Return [X, Y] of the center of cell containing provided text 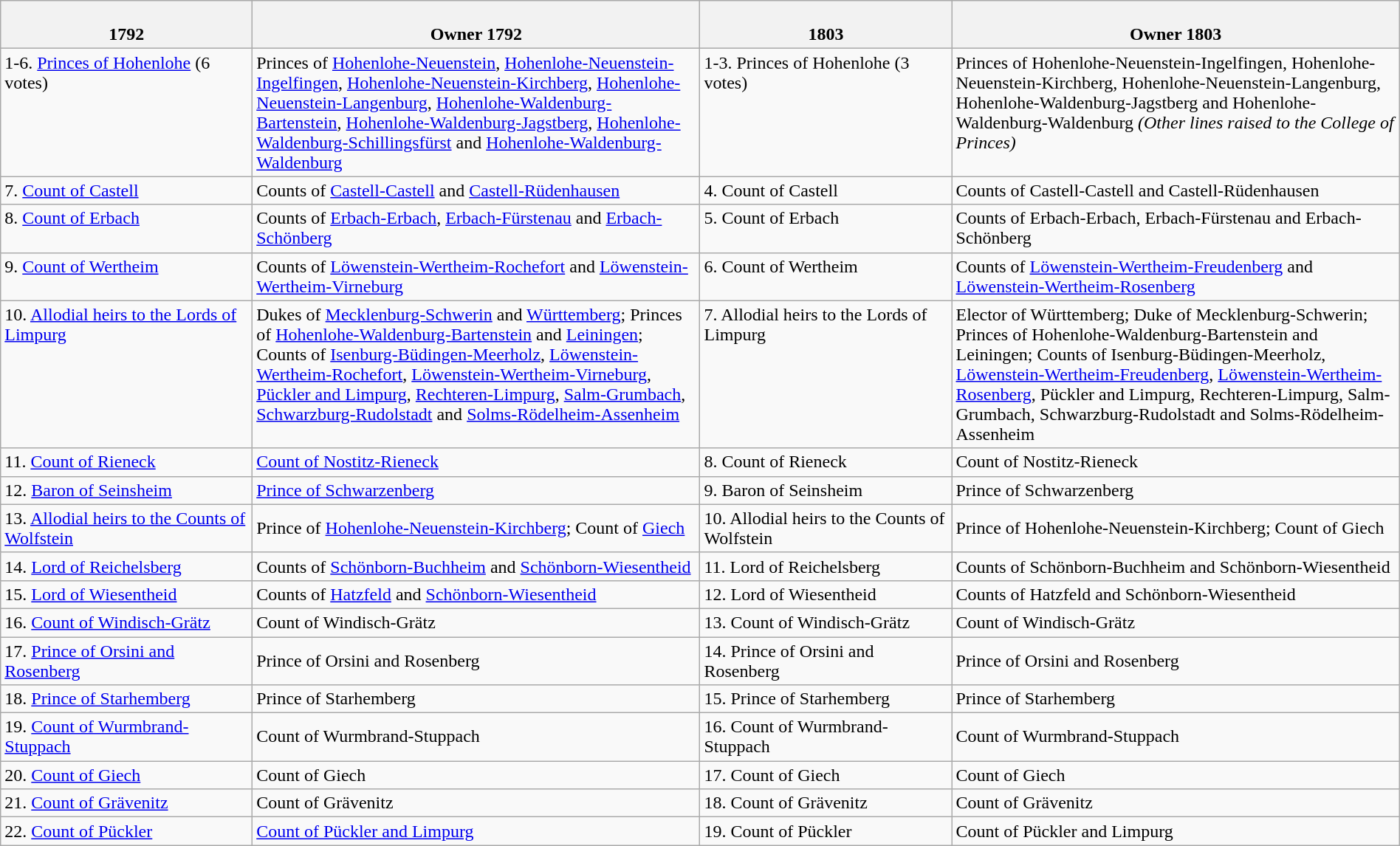
17. Count of Giech [826, 775]
9. Count of Wertheim [127, 276]
19. Count of Pückler [826, 831]
8. Count of Rieneck [826, 462]
17. Prince of Orsini and Rosenberg [127, 660]
1792 [127, 25]
12. Baron of Seinsheim [127, 490]
15. Lord of Wiesentheid [127, 594]
16. Count of Wurmbrand-Stuppach [826, 737]
6. Count of Wertheim [826, 276]
19. Count of Wurmbrand-Stuppach [127, 737]
13. Count of Windisch-Grätz [826, 622]
22. Count of Pückler [127, 831]
10. Allodial heirs to the Lords of Limpurg [127, 374]
11. Count of Rieneck [127, 462]
7. Allodial heirs to the Lords of Limpurg [826, 374]
5. Count of Erbach [826, 229]
1803 [826, 25]
18. Count of Grävenitz [826, 803]
21. Count of Grävenitz [127, 803]
8. Count of Erbach [127, 229]
14. Prince of Orsini and Rosenberg [826, 660]
1-3. Princes of Hohenlohe (3 votes) [826, 112]
11. Lord of Reichelsberg [826, 566]
7. Count of Castell [127, 190]
12. Lord of Wiesentheid [826, 594]
Counts of Löwenstein-Wertheim-Rochefort and Löwenstein-Wertheim-Virneburg [476, 276]
Owner 1803 [1176, 25]
14. Lord of Reichelsberg [127, 566]
20. Count of Giech [127, 775]
1-6. Princes of Hohenlohe (6 votes) [127, 112]
10. Allodial heirs to the Counts of Wolfstein [826, 529]
13. Allodial heirs to the Counts of Wolfstein [127, 529]
Counts of Löwenstein-Wertheim-Freudenberg and Löwenstein-Wertheim-Rosenberg [1176, 276]
16. Count of Windisch-Grätz [127, 622]
Owner 1792 [476, 25]
15. Prince of Starhemberg [826, 699]
9. Baron of Seinsheim [826, 490]
4. Count of Castell [826, 190]
18. Prince of Starhemberg [127, 699]
